Scan for the cell matching the given text and deliver its (x, y) coordinate at center. 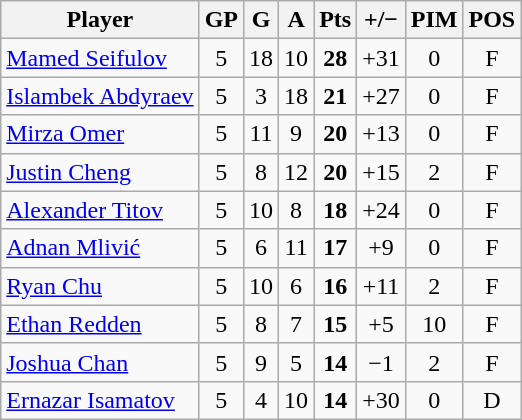
Mamed Seifulov (100, 58)
Ryan Chu (100, 286)
+31 (382, 58)
Pts (336, 20)
POS (492, 20)
16 (336, 286)
Joshua Chan (100, 362)
D (492, 400)
A (296, 20)
+13 (382, 134)
21 (336, 96)
17 (336, 248)
15 (336, 324)
+15 (382, 172)
Islambek Abdyraev (100, 96)
7 (296, 324)
G (260, 20)
+24 (382, 210)
+27 (382, 96)
+30 (382, 400)
28 (336, 58)
3 (260, 96)
Justin Cheng (100, 172)
12 (296, 172)
Ethan Redden (100, 324)
+9 (382, 248)
GP (221, 20)
Player (100, 20)
Ernazar Isamatov (100, 400)
+/− (382, 20)
PIM (434, 20)
Mirza Omer (100, 134)
+5 (382, 324)
Adnan Mlivić (100, 248)
+11 (382, 286)
Alexander Titov (100, 210)
−1 (382, 362)
4 (260, 400)
